Identify which cell holds the provided text, then report its (X, Y) central coordinate. 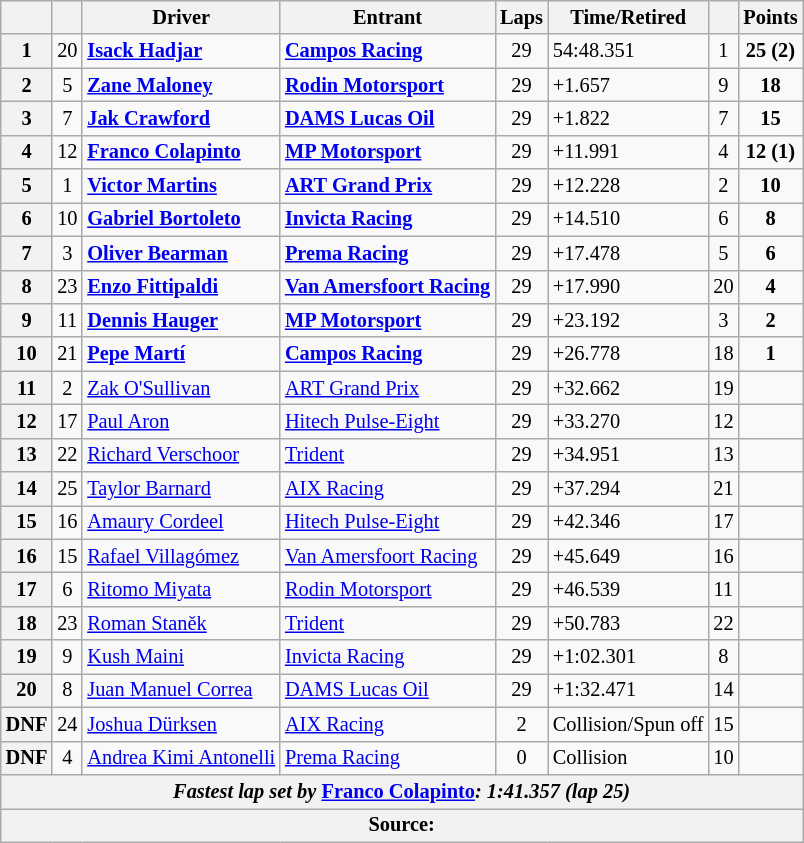
+32.662 (628, 388)
12 (1) (770, 152)
Oliver Bearman (181, 253)
+46.539 (628, 589)
+17.478 (628, 253)
Points (770, 17)
Amaury Cordeel (181, 522)
+1:32.471 (628, 690)
Victor Martins (181, 186)
Taylor Barnard (181, 489)
Entrant (388, 17)
+1.822 (628, 118)
25 (67, 489)
Andrea Kimi Antonelli (181, 758)
Pepe Martí (181, 354)
Dennis Hauger (181, 320)
Jak Crawford (181, 118)
Isack Hadjar (181, 51)
Kush Maini (181, 657)
Franco Colapinto (181, 152)
+12.228 (628, 186)
Fastest lap set by Franco Colapinto: 1:41.357 (lap 25) (402, 791)
Driver (181, 17)
+1.657 (628, 85)
Juan Manuel Correa (181, 690)
Source: (402, 825)
+34.951 (628, 455)
25 (2) (770, 51)
+23.192 (628, 320)
+11.991 (628, 152)
+26.778 (628, 354)
+17.990 (628, 287)
Richard Verschoor (181, 455)
Joshua Dürksen (181, 724)
+14.510 (628, 219)
+42.346 (628, 522)
Roman Staněk (181, 623)
Collision (628, 758)
+45.649 (628, 556)
+1:02.301 (628, 657)
Ritomo Miyata (181, 589)
+50.783 (628, 623)
Laps (522, 17)
Collision/Spun off (628, 724)
+33.270 (628, 421)
Gabriel Bortoleto (181, 219)
54:48.351 (628, 51)
Rafael Villagómez (181, 556)
+37.294 (628, 489)
Zane Maloney (181, 85)
Enzo Fittipaldi (181, 287)
0 (522, 758)
Zak O'Sullivan (181, 388)
Paul Aron (181, 421)
Time/Retired (628, 17)
24 (67, 724)
